Locate the cell with the specified text and output its [X, Y] center coordinate. 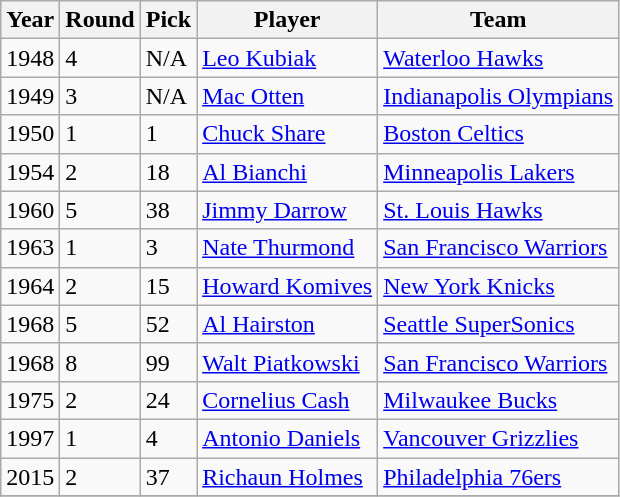
1997 [30, 438]
1948 [30, 58]
Pick [168, 20]
Round [100, 20]
Al Hairston [288, 324]
2015 [30, 477]
Antonio Daniels [288, 438]
15 [168, 286]
Philadelphia 76ers [498, 477]
St. Louis Hawks [498, 210]
Year [30, 20]
Team [498, 20]
Al Bianchi [288, 172]
Cornelius Cash [288, 400]
24 [168, 400]
1954 [30, 172]
99 [168, 362]
Player [288, 20]
1960 [30, 210]
Waterloo Hawks [498, 58]
Howard Komives [288, 286]
1950 [30, 134]
Chuck Share [288, 134]
Indianapolis Olympians [498, 96]
1975 [30, 400]
1964 [30, 286]
38 [168, 210]
18 [168, 172]
Richaun Holmes [288, 477]
Leo Kubiak [288, 58]
1963 [30, 248]
8 [100, 362]
Nate Thurmond [288, 248]
Vancouver Grizzlies [498, 438]
Mac Otten [288, 96]
Milwaukee Bucks [498, 400]
Jimmy Darrow [288, 210]
52 [168, 324]
Minneapolis Lakers [498, 172]
1949 [30, 96]
New York Knicks [498, 286]
Seattle SuperSonics [498, 324]
Walt Piatkowski [288, 362]
Boston Celtics [498, 134]
37 [168, 477]
